Extract the [X, Y] coordinate from the center of the cell holding the provided text.  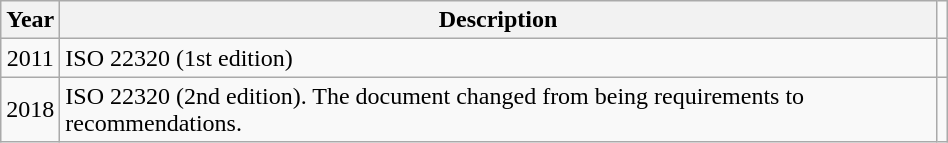
2018 [30, 110]
2011 [30, 58]
ISO 22320 (1st edition) [498, 58]
Description [498, 20]
ISO 22320 (2nd edition). The document changed from being requirements to recommendations. [498, 110]
Year [30, 20]
